Return [x, y] of the center of cell containing provided text 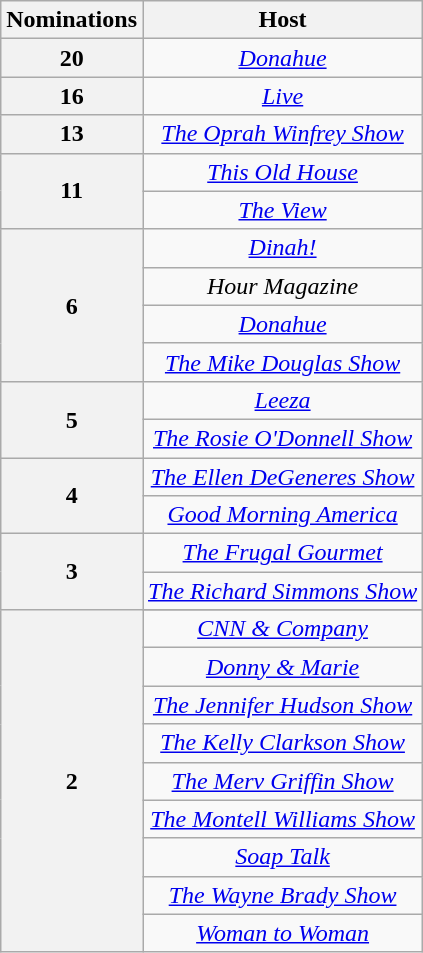
6 [72, 305]
Hour Magazine [282, 286]
Soap Talk [282, 857]
This Old House [282, 172]
3 [72, 572]
The Merv Griffin Show [282, 781]
The Montell Williams Show [282, 819]
The Kelly Clarkson Show [282, 743]
Dinah! [282, 248]
Donny & Marie [282, 667]
The Ellen DeGeneres Show [282, 477]
The Jennifer Hudson Show [282, 705]
11 [72, 191]
5 [72, 419]
Good Morning America [282, 515]
The Richard Simmons Show [282, 591]
CNN & Company [282, 629]
Woman to Woman [282, 933]
The View [282, 210]
Live [282, 96]
The Mike Douglas Show [282, 362]
4 [72, 496]
13 [72, 134]
16 [72, 96]
The Oprah Winfrey Show [282, 134]
The Frugal Gourmet [282, 553]
The Rosie O'Donnell Show [282, 438]
Host [282, 20]
The Wayne Brady Show [282, 895]
Nominations [72, 20]
2 [72, 782]
20 [72, 58]
Leeza [282, 400]
